Pinpoint the cell where the given text exists, returning its (X, Y) midpoint coordinate. 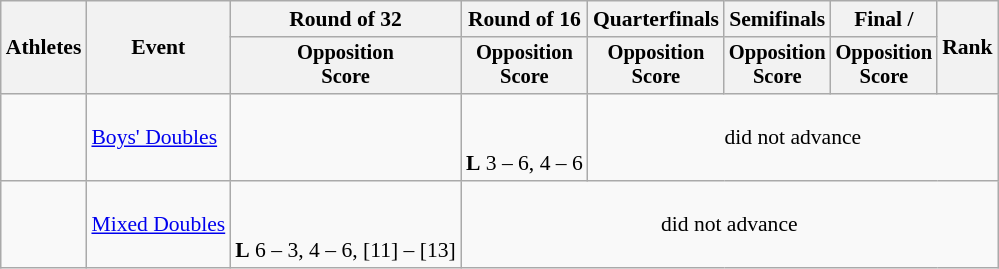
L 6 – 3, 4 – 6, [11] – [13] (346, 224)
Final / (884, 19)
Round of 16 (524, 19)
Quarterfinals (656, 19)
Rank (968, 48)
Semifinals (778, 19)
Athletes (44, 48)
L 3 – 6, 4 – 6 (524, 138)
Event (158, 48)
Round of 32 (346, 19)
Boys' Doubles (158, 138)
Mixed Doubles (158, 224)
